Detect which cell encompasses the target text, then output its (X, Y) center coordinate. 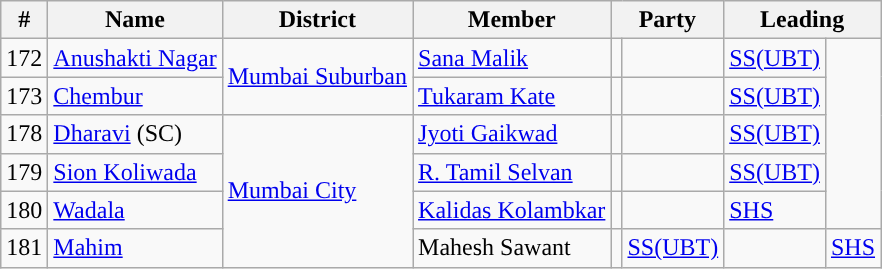
Kalidas Kolambkar (512, 210)
Name (135, 20)
180 (24, 210)
Member (512, 20)
Jyoti Gaikwad (512, 134)
179 (24, 172)
Mumbai City (317, 191)
# (24, 20)
R. Tamil Selvan (512, 172)
Sion Koliwada (135, 172)
Dharavi (SC) (135, 134)
Chembur (135, 96)
Sana Malik (512, 58)
181 (24, 248)
178 (24, 134)
Tukaram Kate (512, 96)
Mahim (135, 248)
Anushakti Nagar (135, 58)
172 (24, 58)
District (317, 20)
Party (668, 20)
Mahesh Sawant (512, 248)
Mumbai Suburban (317, 77)
Leading (802, 20)
Wadala (135, 210)
173 (24, 96)
